Extract the (X, Y) coordinate from the center of the cell holding the provided text.  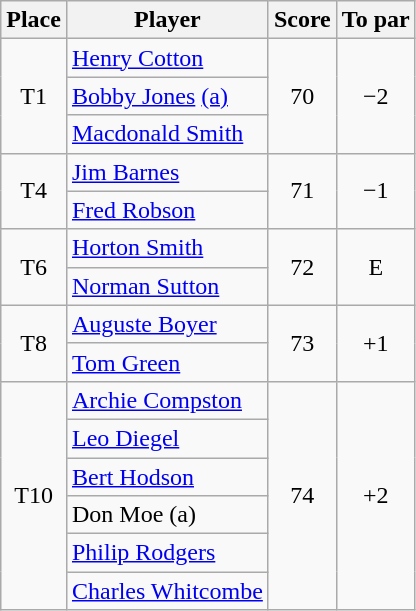
T4 (34, 191)
73 (302, 343)
T8 (34, 343)
−1 (376, 191)
Place (34, 20)
Philip Rodgers (167, 553)
+2 (376, 495)
Bert Hodson (167, 477)
71 (302, 191)
70 (302, 96)
Archie Compston (167, 400)
Fred Robson (167, 210)
Auguste Boyer (167, 324)
E (376, 267)
Charles Whitcombe (167, 591)
Bobby Jones (a) (167, 96)
74 (302, 495)
Leo Diegel (167, 438)
Score (302, 20)
Macdonald Smith (167, 134)
72 (302, 267)
Jim Barnes (167, 172)
−2 (376, 96)
+1 (376, 343)
To par (376, 20)
T6 (34, 267)
T10 (34, 495)
Norman Sutton (167, 286)
Tom Green (167, 362)
Don Moe (a) (167, 515)
Player (167, 20)
Horton Smith (167, 248)
T1 (34, 96)
Henry Cotton (167, 58)
